Determine the (x, y) coordinate at the center of the cell enclosing the given text.  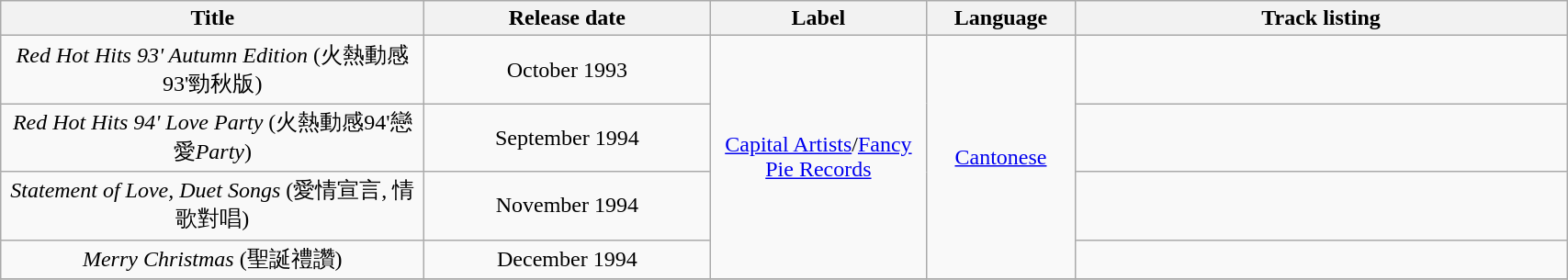
Merry Christmas (聖誕禮讚) (213, 259)
December 1994 (568, 259)
Cantonese (1001, 158)
Red Hot Hits 93' Autumn Edition (火熱動感93'勁秋版) (213, 70)
September 1994 (568, 138)
Statement of Love, Duet Songs (愛情宣言, 情歌對唱) (213, 206)
Label (818, 18)
Title (213, 18)
Red Hot Hits 94' Love Party (火熱動感94'戀愛Party) (213, 138)
November 1994 (568, 206)
Language (1001, 18)
Capital Artists/Fancy Pie Records (818, 158)
Track listing (1321, 18)
Release date (568, 18)
October 1993 (568, 70)
